Detect which cell encompasses the target text, then output its (x, y) center coordinate. 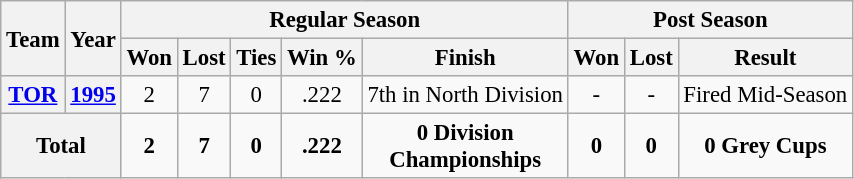
Post Season (710, 20)
TOR (33, 95)
Finish (465, 58)
Fired Mid-Season (765, 95)
Team (33, 38)
Year (93, 38)
Ties (256, 58)
7th in North Division (465, 95)
0 DivisionChampionships (465, 146)
1995 (93, 95)
Regular Season (344, 20)
Result (765, 58)
Win % (322, 58)
0 Grey Cups (765, 146)
Total (61, 146)
